Output the (X, Y) coordinate of the center of the cell containing the given text.  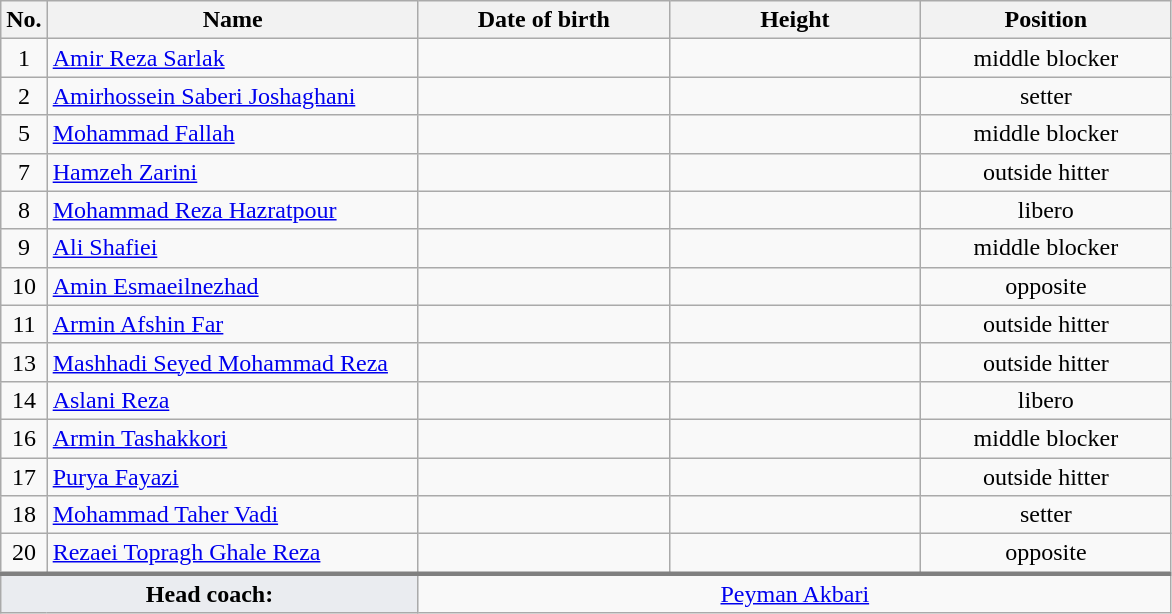
Position (1046, 20)
8 (24, 210)
20 (24, 554)
Rezaei Topragh Ghale Reza (232, 554)
10 (24, 286)
Name (232, 20)
Head coach: (210, 593)
1 (24, 58)
7 (24, 172)
Purya Fayazi (232, 477)
17 (24, 477)
Mohammad Reza Hazratpour (232, 210)
Mohammad Fallah (232, 134)
13 (24, 362)
16 (24, 438)
No. (24, 20)
Armin Tashakkori (232, 438)
Mashhadi Seyed Mohammad Reza (232, 362)
5 (24, 134)
11 (24, 324)
Hamzeh Zarini (232, 172)
14 (24, 400)
Mohammad Taher Vadi (232, 515)
Height (794, 20)
Aslani Reza (232, 400)
Armin Afshin Far (232, 324)
2 (24, 96)
Date of birth (544, 20)
Amirhossein Saberi Joshaghani (232, 96)
Ali Shafiei (232, 248)
18 (24, 515)
Amin Esmaeilnezhad (232, 286)
Amir Reza Sarlak (232, 58)
Peyman Akbari (794, 593)
9 (24, 248)
